For the text-containing cell, return its midpoint in [X, Y] coordinate format. 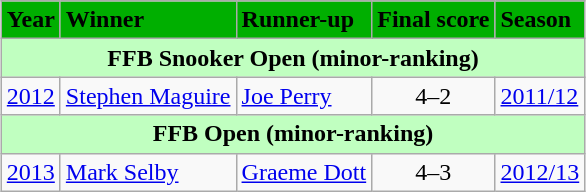
2013 [30, 172]
4–3 [434, 172]
Graeme Dott [304, 172]
Joe Perry [304, 96]
Winner [148, 20]
Final score [434, 20]
FFB Snooker Open (minor-ranking) [292, 58]
2012/13 [540, 172]
4–2 [434, 96]
2011/12 [540, 96]
2012 [30, 96]
Runner-up [304, 20]
FFB Open (minor-ranking) [292, 134]
Mark Selby [148, 172]
Season [540, 20]
Stephen Maguire [148, 96]
Year [30, 20]
